From the cell containing the given text, extract its center point as [x, y] coordinate. 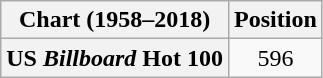
US Billboard Hot 100 [115, 58]
Position [276, 20]
596 [276, 58]
Chart (1958–2018) [115, 20]
